Detect which cell encompasses the target text, then output its [X, Y] center coordinate. 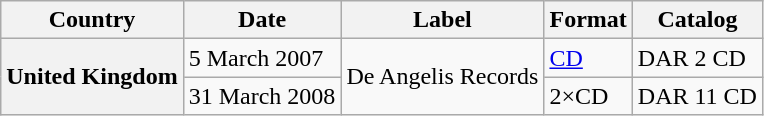
Label [442, 20]
Catalog [697, 20]
5 March 2007 [262, 58]
Country [92, 20]
2×CD [588, 96]
De Angelis Records [442, 77]
Format [588, 20]
31 March 2008 [262, 96]
CD [588, 58]
Date [262, 20]
United Kingdom [92, 77]
DAR 11 CD [697, 96]
DAR 2 CD [697, 58]
